Scan for the cell matching the given text and deliver its (X, Y) coordinate at center. 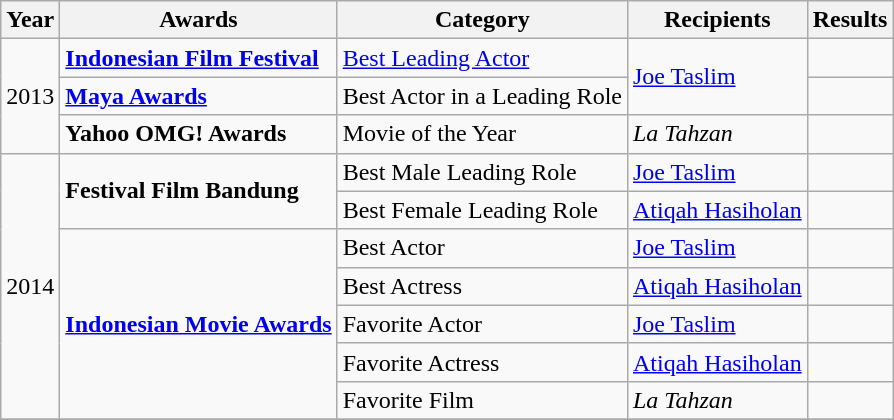
Best Actor in a Leading Role (482, 96)
Favorite Actor (482, 324)
Category (482, 20)
Best Actress (482, 286)
Best Actor (482, 248)
Recipients (717, 20)
Maya Awards (198, 96)
Results (850, 20)
2014 (30, 286)
Best Leading Actor (482, 58)
Favorite Film (482, 400)
Favorite Actress (482, 362)
Indonesian Film Festival (198, 58)
Best Female Leading Role (482, 210)
2013 (30, 96)
Year (30, 20)
Best Male Leading Role (482, 172)
Festival Film Bandung (198, 191)
Yahoo OMG! Awards (198, 134)
Awards (198, 20)
Movie of the Year (482, 134)
Indonesian Movie Awards (198, 324)
